Detect which cell encompasses the target text, then output its [x, y] center coordinate. 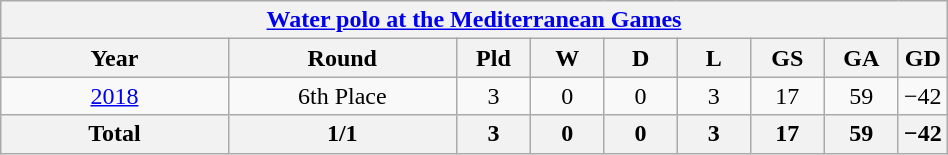
Water polo at the Mediterranean Games [474, 20]
1/1 [342, 134]
Year [114, 58]
GA [861, 58]
2018 [114, 96]
W [568, 58]
6th Place [342, 96]
D [640, 58]
GS [787, 58]
GD [922, 58]
L [714, 58]
Total [114, 134]
Pld [493, 58]
Round [342, 58]
